Pinpoint the cell where the given text exists, returning its [X, Y] midpoint coordinate. 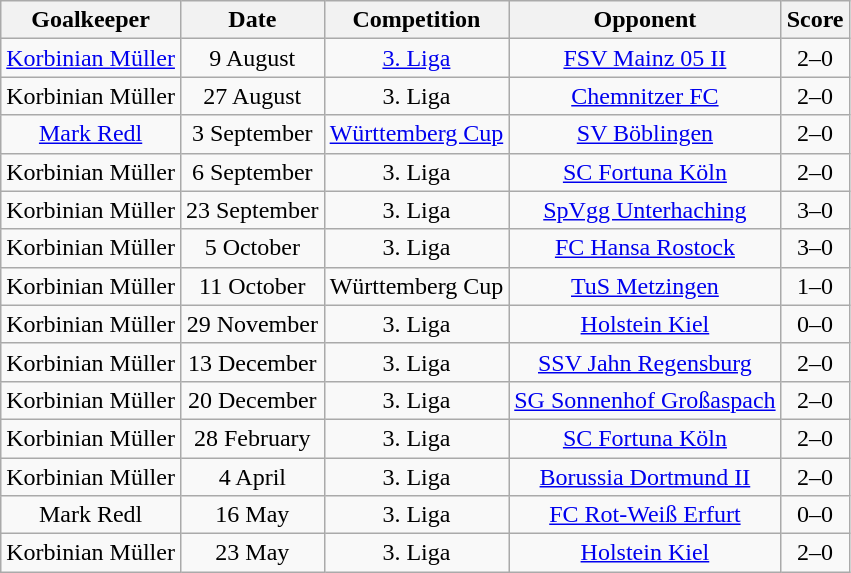
Date [252, 20]
Chemnitzer FC [645, 96]
SG Sonnenhof Großaspach [645, 400]
TuS Metzingen [645, 286]
SV Böblingen [645, 134]
20 December [252, 400]
29 November [252, 324]
Competition [416, 20]
SpVgg Unterhaching [645, 210]
4 April [252, 477]
5 October [252, 248]
6 September [252, 172]
FC Rot-Weiß Erfurt [645, 515]
FSV Mainz 05 II [645, 58]
28 February [252, 438]
SSV Jahn Regensburg [645, 362]
3 September [252, 134]
23 September [252, 210]
1–0 [815, 286]
Score [815, 20]
Borussia Dortmund II [645, 477]
13 December [252, 362]
11 October [252, 286]
27 August [252, 96]
Opponent [645, 20]
FC Hansa Rostock [645, 248]
16 May [252, 515]
9 August [252, 58]
Goalkeeper [91, 20]
23 May [252, 553]
